Return (x, y) of the center of cell containing provided text 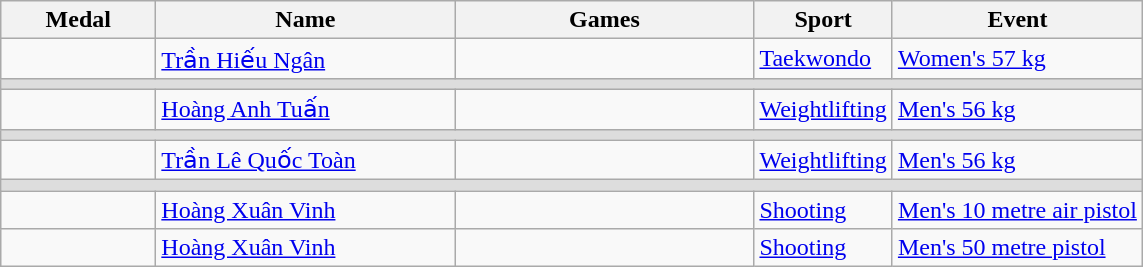
Trần Hiếu Ngân (306, 59)
Games (604, 20)
Women's 57 kg (1017, 59)
Event (1017, 20)
Men's 50 metre pistol (1017, 248)
Trần Lê Quốc Toàn (306, 160)
Taekwondo (823, 59)
Hoàng Anh Tuấn (306, 109)
Sport (823, 20)
Name (306, 20)
Men's 10 metre air pistol (1017, 210)
Medal (78, 20)
